Determine the [x, y] coordinate at the center of the cell enclosing the given text.  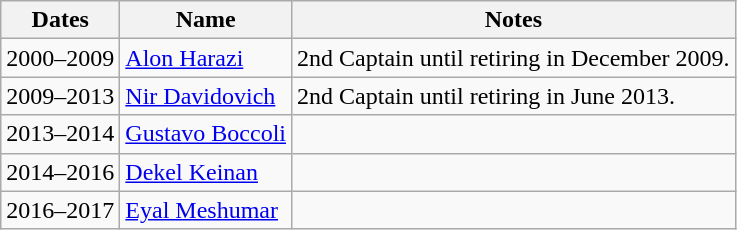
2009–2013 [60, 96]
Name [206, 20]
2016–2017 [60, 210]
Dekel Keinan [206, 172]
2014–2016 [60, 172]
2000–2009 [60, 58]
Notes [514, 20]
2nd Captain until retiring in December 2009. [514, 58]
Alon Harazi [206, 58]
2013–2014 [60, 134]
Dates [60, 20]
2nd Captain until retiring in June 2013. [514, 96]
Eyal Meshumar [206, 210]
Nir Davidovich [206, 96]
Gustavo Boccoli [206, 134]
